Provide the (X, Y) coordinate of the cell's center where the given text is located.  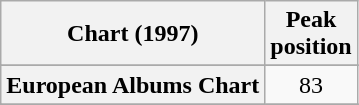
European Albums Chart (133, 85)
Chart (1997) (133, 34)
Peakposition (311, 34)
83 (311, 85)
